Identify which cell holds the provided text, then report its (X, Y) central coordinate. 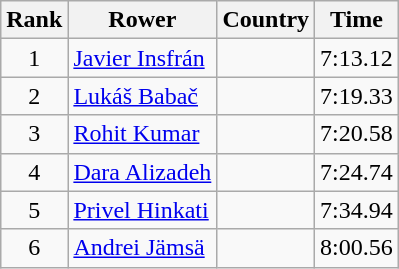
Time (357, 20)
2 (34, 96)
Rohit Kumar (142, 134)
6 (34, 248)
7:34.94 (357, 210)
Javier Insfrán (142, 58)
Privel Hinkati (142, 210)
4 (34, 172)
3 (34, 134)
Rank (34, 20)
1 (34, 58)
7:20.58 (357, 134)
7:13.12 (357, 58)
7:24.74 (357, 172)
Andrei Jämsä (142, 248)
Country (266, 20)
5 (34, 210)
Dara Alizadeh (142, 172)
8:00.56 (357, 248)
Rower (142, 20)
7:19.33 (357, 96)
Lukáš Babač (142, 96)
